Locate the cell with the specified text and output its [X, Y] center coordinate. 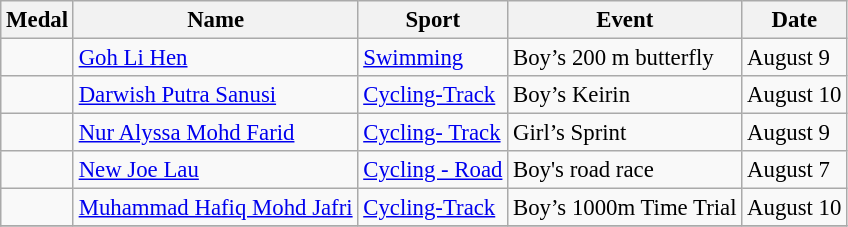
Swimming [433, 58]
August 7 [794, 170]
Name [216, 20]
Boy’s 200 m butterfly [625, 58]
Muhammad Hafiq Mohd Jafri [216, 208]
Boy's road race [625, 170]
Boy’s Keirin [625, 95]
Girl’s Sprint [625, 133]
Date [794, 20]
Sport [433, 20]
Nur Alyssa Mohd Farid [216, 133]
Cycling- Track [433, 133]
Cycling - Road [433, 170]
Medal [38, 20]
Goh Li Hen [216, 58]
Darwish Putra Sanusi [216, 95]
Event [625, 20]
Boy’s 1000m Time Trial [625, 208]
New Joe Lau [216, 170]
